Find where the given text appears and provide that cell's center as (X, Y) coordinate. 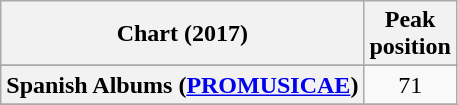
Peak position (410, 34)
Spanish Albums (PROMUSICAE) (182, 85)
Chart (2017) (182, 34)
71 (410, 85)
